Identify which cell holds the provided text, then report its (x, y) central coordinate. 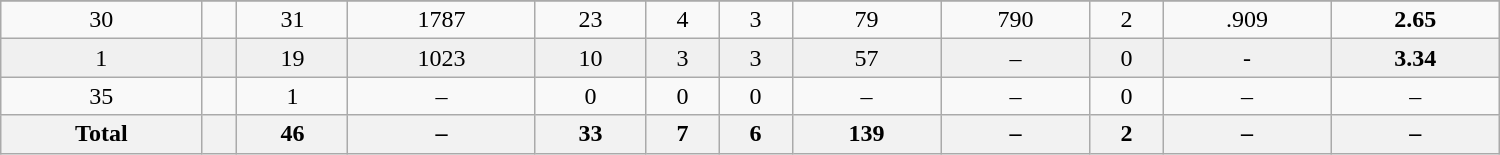
1023 (442, 58)
23 (590, 20)
10 (590, 58)
3.34 (1415, 58)
2.65 (1415, 20)
57 (866, 58)
139 (866, 134)
1787 (442, 20)
79 (866, 20)
Total (102, 134)
4 (682, 20)
46 (292, 134)
7 (682, 134)
31 (292, 20)
.909 (1247, 20)
30 (102, 20)
33 (590, 134)
- (1247, 58)
6 (756, 134)
19 (292, 58)
790 (1016, 20)
35 (102, 96)
